Detect which cell encompasses the target text, then output its (X, Y) center coordinate. 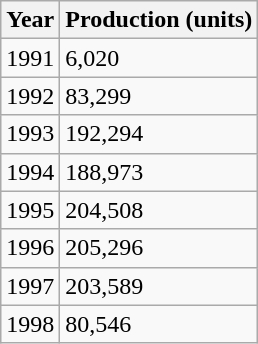
Year (30, 20)
188,973 (159, 172)
203,589 (159, 286)
192,294 (159, 134)
1998 (30, 324)
1993 (30, 134)
1996 (30, 248)
205,296 (159, 248)
1994 (30, 172)
1992 (30, 96)
1997 (30, 286)
204,508 (159, 210)
1991 (30, 58)
83,299 (159, 96)
6,020 (159, 58)
Production (units) (159, 20)
80,546 (159, 324)
1995 (30, 210)
